Search for the cell housing the specified text and yield its [x, y] center coordinate. 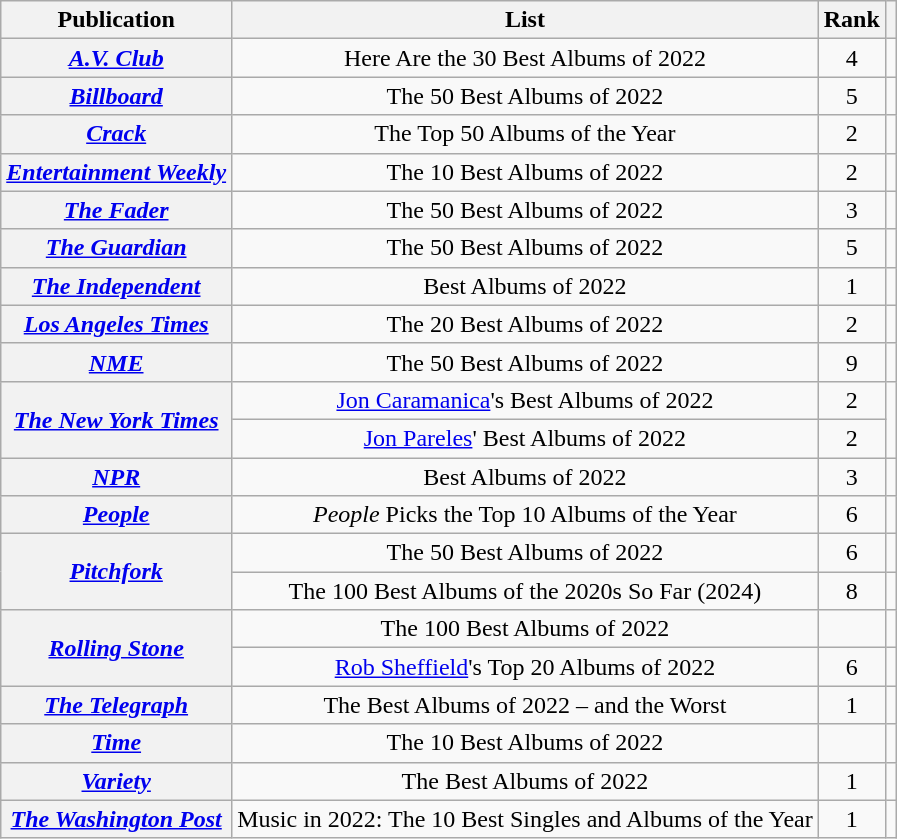
Variety [116, 781]
The Top 50 Albums of the Year [526, 134]
The Best Albums of 2022 – and the Worst [526, 705]
NPR [116, 477]
List [526, 20]
4 [852, 58]
The 100 Best Albums of 2022 [526, 629]
The Telegraph [116, 705]
The Best Albums of 2022 [526, 781]
The 20 Best Albums of 2022 [526, 324]
Publication [116, 20]
Rob Sheffield's Top 20 Albums of 2022 [526, 667]
Here Are the 30 Best Albums of 2022 [526, 58]
Music in 2022: The 10 Best Singles and Albums of the Year [526, 819]
Jon Caramanica's Best Albums of 2022 [526, 400]
Pitchfork [116, 572]
Rolling Stone [116, 648]
The 100 Best Albums of the 2020s So Far (2024) [526, 591]
Crack [116, 134]
People [116, 515]
Jon Pareles' Best Albums of 2022 [526, 438]
People Picks the Top 10 Albums of the Year [526, 515]
The Independent [116, 286]
Time [116, 743]
Billboard [116, 96]
Entertainment Weekly [116, 172]
The New York Times [116, 419]
8 [852, 591]
A.V. Club [116, 58]
Rank [852, 20]
The Guardian [116, 248]
9 [852, 362]
NME [116, 362]
The Washington Post [116, 819]
The Fader [116, 210]
Los Angeles Times [116, 324]
